Provide the (x, y) coordinate of the cell's center where the given text is located.  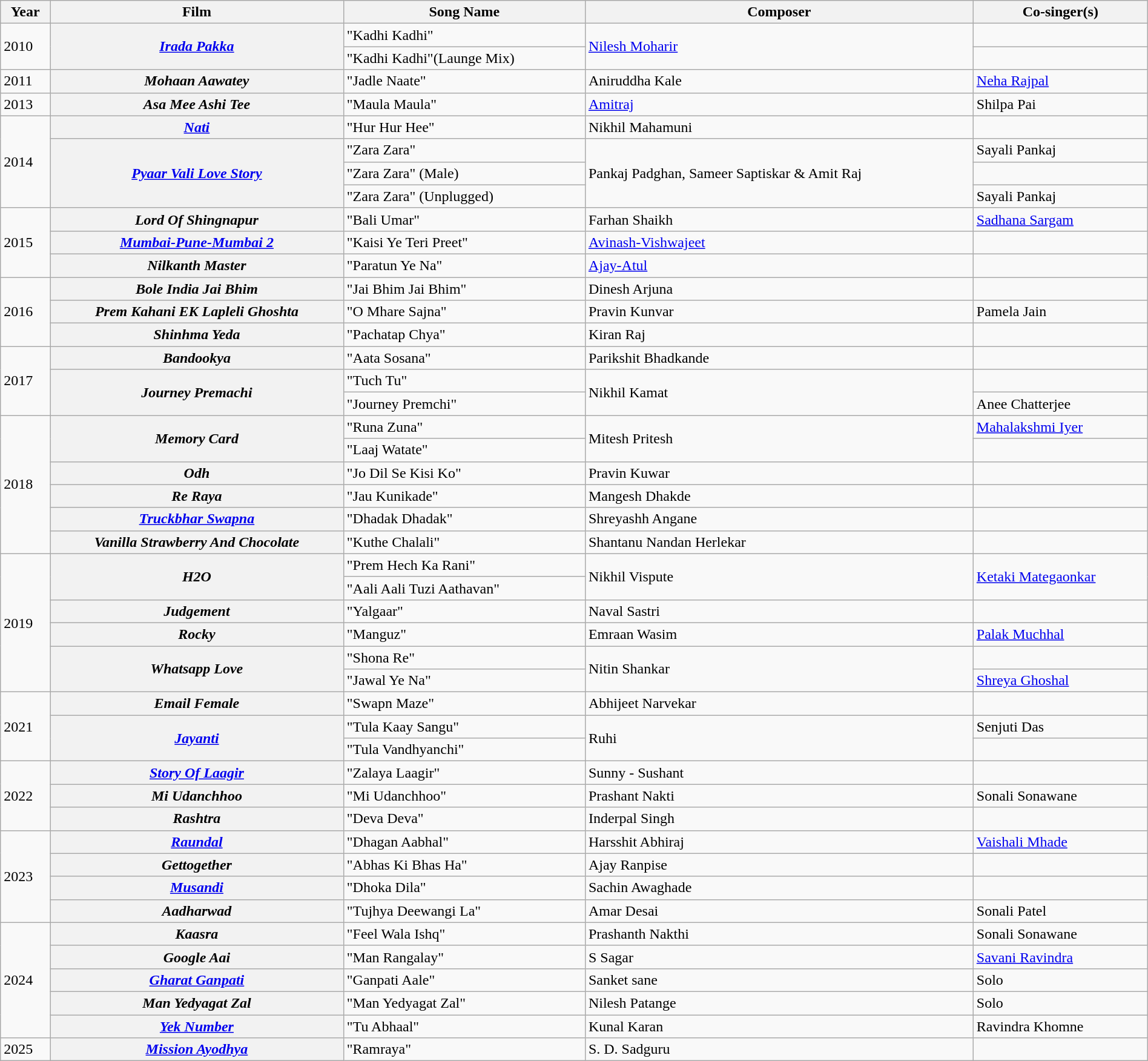
Prashant Nakti (779, 796)
"Man Yedyagat Zal" (464, 1003)
Amitraj (779, 104)
Journey Premachi (197, 392)
"Laaj Watate" (464, 450)
"Kuthe Chalali" (464, 542)
Shreya Ghoshal (1060, 681)
"Hur Hur Hee" (464, 127)
Inderpal Singh (779, 819)
"Tuch Tu" (464, 381)
"Journey Premchi" (464, 404)
Ketaki Mategaonkar (1060, 577)
Year (25, 12)
2014 (25, 162)
Nikhil Kamat (779, 392)
Ruhi (779, 738)
2021 (25, 727)
Aniruddha Kale (779, 81)
Pravin Kunvar (779, 312)
Nikhil Mahamuni (779, 127)
2018 (25, 484)
Story Of Laagir (197, 773)
Kiran Raj (779, 335)
"Manguz" (464, 634)
"Kadhi Kadhi"(Launge Mix) (464, 58)
Naval Sastri (779, 611)
Sonali Patel (1060, 911)
Avinash-Vishwajeet (779, 242)
Google Aai (197, 957)
"Tu Abhaal" (464, 1026)
"O Mhare Sajna" (464, 312)
"Kadhi Kadhi" (464, 35)
Nilesh Patange (779, 1003)
Sanket sane (779, 980)
"Zara Zara" (464, 150)
Pravin Kuwar (779, 473)
S Sagar (779, 957)
Shilpa Pai (1060, 104)
Parikshit Bhadkande (779, 358)
"Jadle Naate" (464, 81)
Bole India Jai Bhim (197, 289)
Asa Mee Ashi Tee (197, 104)
Bandookya (197, 358)
2023 (25, 876)
2013 (25, 104)
2015 (25, 242)
"Jawal Ye Na" (464, 681)
Prashanth Nakthi (779, 934)
"Ramraya" (464, 1049)
"Ganpati Aale" (464, 980)
Nikhil Vispute (779, 577)
Vanilla Strawberry And Chocolate (197, 542)
Prem Kahani EK Lapleli Ghoshta (197, 312)
"Aali Aali Tuzi Aathavan" (464, 588)
2016 (25, 312)
Yek Number (197, 1026)
H2O (197, 577)
"Tula Kaay Sangu" (464, 727)
Pankaj Padghan, Sameer Saptiskar & Amit Raj (779, 173)
Mumbai-Pune-Mumbai 2 (197, 242)
Odh (197, 473)
Shinhma Yeda (197, 335)
"Kaisi Ye Teri Preet" (464, 242)
Raundal (197, 842)
"Abhas Ki Bhas Ha" (464, 865)
Film (197, 12)
"Paratun Ye Na" (464, 265)
Musandi (197, 888)
Abhijeet Narvekar (779, 704)
Lord Of Shingnapur (197, 219)
Anee Chatterjee (1060, 404)
"Pachatap Chya" (464, 335)
2017 (25, 381)
Pamela Jain (1060, 312)
Nitin Shankar (779, 669)
Nilkanth Master (197, 265)
"Zara Zara" (Male) (464, 173)
2019 (25, 623)
Memory Card (197, 438)
Rocky (197, 634)
"Jai Bhim Jai Bhim" (464, 289)
Neha Rajpal (1060, 81)
"Dhoka Dila" (464, 888)
Mitesh Pritesh (779, 438)
Aadharwad (197, 911)
Savani Ravindra (1060, 957)
"Dhadak Dhadak" (464, 519)
Whatsapp Love (197, 669)
2025 (25, 1049)
Farhan Shaikh (779, 219)
Mahalakshmi Iyer (1060, 427)
Gettogether (197, 865)
Re Raya (197, 496)
Nati (197, 127)
"Deva Deva" (464, 819)
Shreyashh Angane (779, 519)
Composer (779, 12)
"Bali Umar" (464, 219)
Mi Udanchhoo (197, 796)
Dinesh Arjuna (779, 289)
"Prem Hech Ka Rani" (464, 565)
Man Yedyagat Zal (197, 1003)
Kunal Karan (779, 1026)
Sadhana Sargam (1060, 219)
Palak Muchhal (1060, 634)
"Aata Sosana" (464, 358)
Emraan Wasim (779, 634)
Irada Pakka (197, 47)
Shantanu Nandan Herlekar (779, 542)
Mangesh Dhakde (779, 496)
"Man Rangalay" (464, 957)
"Runa Zuna" (464, 427)
Harsshit Abhiraj (779, 842)
Jayanti (197, 738)
"Shona Re" (464, 657)
"Swapn Maze" (464, 704)
Sachin Awaghade (779, 888)
Sunny - Sushant (779, 773)
"Zara Zara" (Unplugged) (464, 196)
"Zalaya Laagir" (464, 773)
Pyaar Vali Love Story (197, 173)
Truckbhar Swapna (197, 519)
"Feel Wala Ishq" (464, 934)
Amar Desai (779, 911)
Mission Ayodhya (197, 1049)
Ravindra Khomne (1060, 1026)
2022 (25, 796)
"Jo Dil Se Kisi Ko" (464, 473)
S. D. Sadguru (779, 1049)
2024 (25, 980)
"Mi Udanchhoo" (464, 796)
Mohaan Aawatey (197, 81)
"Yalgaar" (464, 611)
2010 (25, 47)
Co-singer(s) (1060, 12)
"Tujhya Deewangi La" (464, 911)
Rashtra (197, 819)
Email Female (197, 704)
"Jau Kunikade" (464, 496)
Gharat Ganpati (197, 980)
Song Name (464, 12)
Nilesh Moharir (779, 47)
"Dhagan Aabhal" (464, 842)
Vaishali Mhade (1060, 842)
Ajay-Atul (779, 265)
"Tula Vandhyanchi" (464, 750)
Kaasra (197, 934)
"Maula Maula" (464, 104)
Senjuti Das (1060, 727)
Judgement (197, 611)
2011 (25, 81)
Ajay Ranpise (779, 865)
